Scan for the cell matching the given text and deliver its (x, y) coordinate at center. 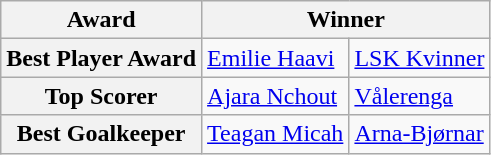
LSK Kvinner (420, 58)
Arna-Bjørnar (420, 134)
Best Goalkeeper (102, 134)
Award (102, 20)
Vålerenga (420, 96)
Emilie Haavi (276, 58)
Teagan Micah (276, 134)
Ajara Nchout (276, 96)
Winner (346, 20)
Top Scorer (102, 96)
Best Player Award (102, 58)
